Scan for the cell matching the given text and deliver its (X, Y) coordinate at center. 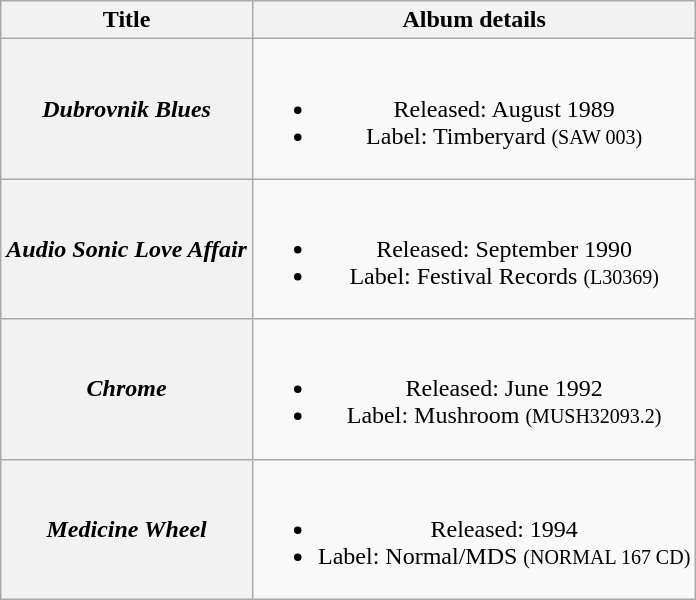
Dubrovnik Blues (127, 109)
Audio Sonic Love Affair (127, 249)
Released: June 1992Label: Mushroom (MUSH32093.2) (474, 389)
Medicine Wheel (127, 529)
Released: 1994Label: Normal/MDS (NORMAL 167 CD) (474, 529)
Album details (474, 20)
Title (127, 20)
Released: September 1990Label: Festival Records (L30369) (474, 249)
Released: August 1989Label: Timberyard (SAW 003) (474, 109)
Chrome (127, 389)
